Return [x, y] of the center of cell containing provided text 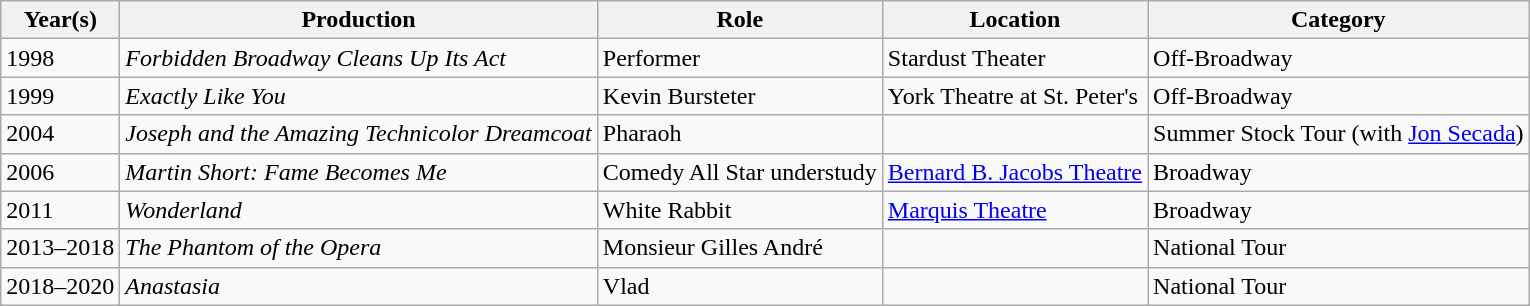
White Rabbit [740, 210]
Monsieur Gilles André [740, 248]
2013–2018 [60, 248]
Performer [740, 58]
Joseph and the Amazing Technicolor Dreamcoat [358, 134]
Forbidden Broadway Cleans Up Its Act [358, 58]
2018–2020 [60, 286]
Year(s) [60, 20]
Bernard B. Jacobs Theatre [1014, 172]
Martin Short: Fame Becomes Me [358, 172]
Kevin Bursteter [740, 96]
Summer Stock Tour (with Jon Secada) [1339, 134]
1999 [60, 96]
Stardust Theater [1014, 58]
Category [1339, 20]
2011 [60, 210]
Production [358, 20]
Exactly Like You [358, 96]
Marquis Theatre [1014, 210]
Comedy All Star understudy [740, 172]
1998 [60, 58]
Role [740, 20]
Anastasia [358, 286]
Pharaoh [740, 134]
2004 [60, 134]
York Theatre at St. Peter's [1014, 96]
Vlad [740, 286]
The Phantom of the Opera [358, 248]
Wonderland [358, 210]
2006 [60, 172]
Location [1014, 20]
